Output the (X, Y) coordinate of the center of the cell containing the given text.  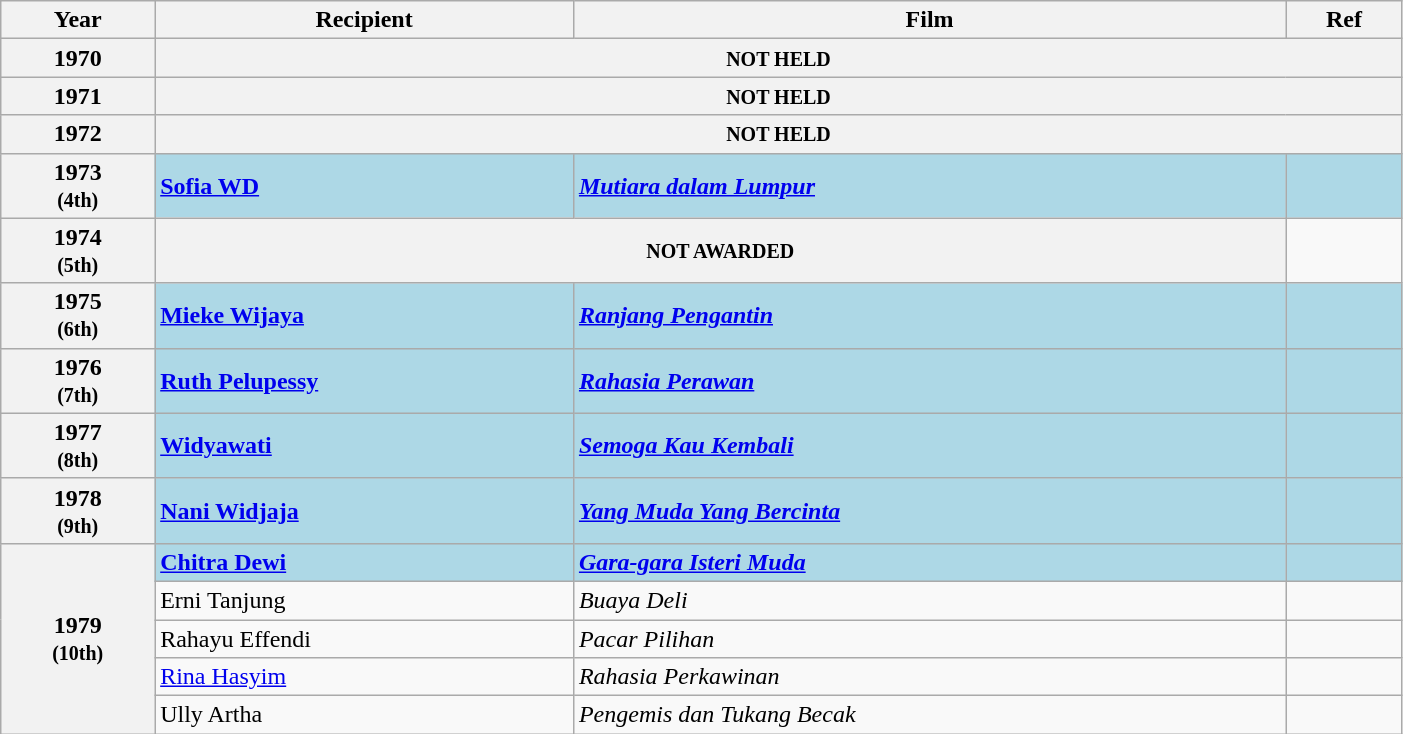
Yang Muda Yang Bercinta (929, 510)
1972 (78, 134)
Erni Tanjung (364, 600)
Rahayu Effendi (364, 639)
Nani Widjaja (364, 510)
1971 (78, 96)
1974(5th) (78, 250)
Ranjang Pengantin (929, 316)
Rahasia Perkawinan (929, 677)
Buaya Deli (929, 600)
1973(4th) (78, 186)
Widyawati (364, 446)
Semoga Kau Kembali (929, 446)
Ruth Pelupessy (364, 380)
Rina Hasyim (364, 677)
Chitra Dewi (364, 562)
Ully Artha (364, 715)
1970 (78, 58)
NOT AWARDED (720, 250)
1976(7th) (78, 380)
Year (78, 20)
Mieke Wijaya (364, 316)
Rahasia Perawan (929, 380)
1979(10th) (78, 638)
Mutiara dalam Lumpur (929, 186)
1977(8th) (78, 446)
Film (929, 20)
Pengemis dan Tukang Becak (929, 715)
Ref (1344, 20)
Sofia WD (364, 186)
Recipient (364, 20)
1975(6th) (78, 316)
1978(9th) (78, 510)
Pacar Pilihan (929, 639)
Gara-gara Isteri Muda (929, 562)
